Output the (X, Y) coordinate of the center of the cell containing the given text.  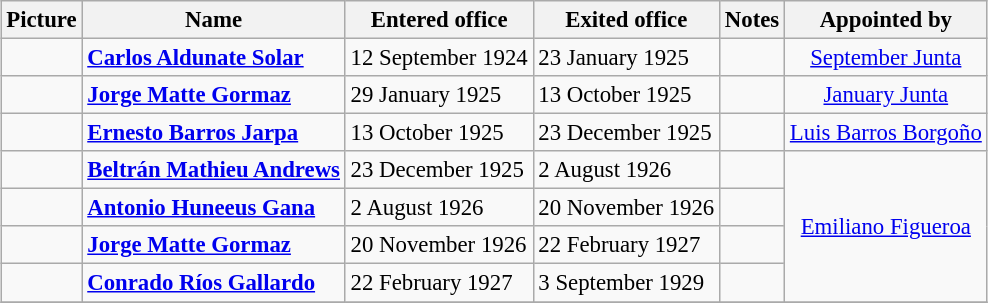
Ernesto Barros Jarpa (214, 133)
September Junta (886, 58)
Appointed by (886, 20)
23 January 1925 (626, 58)
Name (214, 20)
Emiliano Figueroa (886, 226)
3 September 1929 (626, 283)
Conrado Ríos Gallardo (214, 283)
Beltrán Mathieu Andrews (214, 170)
29 January 1925 (439, 95)
Exited office (626, 20)
Picture (42, 20)
Antonio Huneeus Gana (214, 208)
Notes (752, 20)
Carlos Aldunate Solar (214, 58)
Luis Barros Borgoño (886, 133)
Entered office (439, 20)
12 September 1924 (439, 58)
January Junta (886, 95)
